From the cell containing the given text, extract its center point as [x, y] coordinate. 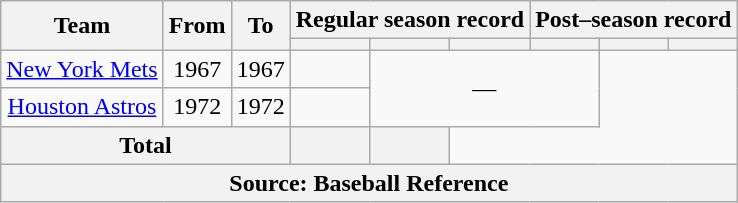
To [260, 26]
Houston Astros [82, 107]
Regular season record [410, 20]
— [484, 88]
From [197, 26]
Post–season record [634, 20]
Total [146, 145]
New York Mets [82, 69]
Source: Baseball Reference [369, 183]
Team [82, 26]
